For the text-containing cell, return its midpoint in (x, y) coordinate format. 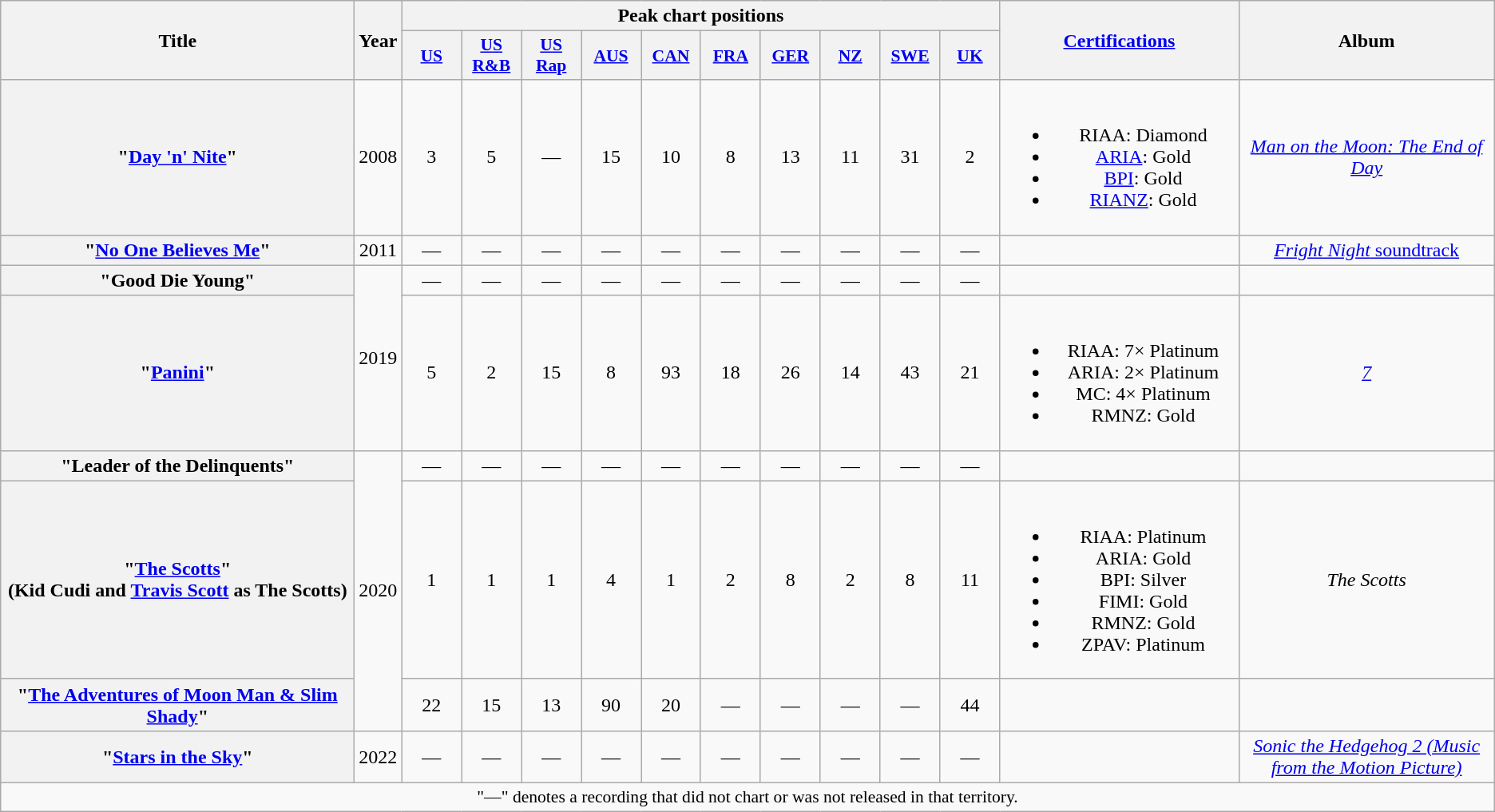
3 (431, 157)
US (431, 56)
FRA (730, 56)
GER (791, 56)
SWE (910, 56)
2022 (379, 757)
Man on the Moon: The End of Day (1366, 157)
"Stars in the Sky" (177, 757)
Certifications (1120, 40)
Fright Night soundtrack (1366, 250)
CAN (671, 56)
93 (671, 373)
20 (671, 704)
Album (1366, 40)
2011 (379, 250)
21 (970, 373)
2008 (379, 157)
31 (910, 157)
10 (671, 157)
RIAA: 7× PlatinumARIA: 2× PlatinumMC: 4× PlatinumRMNZ: Gold (1120, 373)
USRap (551, 56)
Peak chart positions (701, 16)
Sonic the Hedgehog 2 (Music from the Motion Picture) (1366, 757)
44 (970, 704)
43 (910, 373)
NZ (850, 56)
"—" denotes a recording that did not chart or was not released in that territory. (747, 797)
The Scotts (1366, 580)
2019 (379, 358)
"Leader of the Delinquents" (177, 465)
"The Adventures of Moon Man & Slim Shady" (177, 704)
Title (177, 40)
26 (791, 373)
"Panini" (177, 373)
4 (612, 580)
14 (850, 373)
2020 (379, 591)
Year (379, 40)
USR&B (492, 56)
"Day 'n' Nite" (177, 157)
18 (730, 373)
"The Scotts"(Kid Cudi and Travis Scott as The Scotts) (177, 580)
UK (970, 56)
RIAA: PlatinumARIA: GoldBPI: SilverFIMI: GoldRMNZ: GoldZPAV: Platinum (1120, 580)
"No One Believes Me" (177, 250)
AUS (612, 56)
22 (431, 704)
90 (612, 704)
RIAA: DiamondARIA: GoldBPI: GoldRIANZ: Gold (1120, 157)
"Good Die Young" (177, 280)
7 (1366, 373)
